Identify which cell holds the provided text, then report its [x, y] central coordinate. 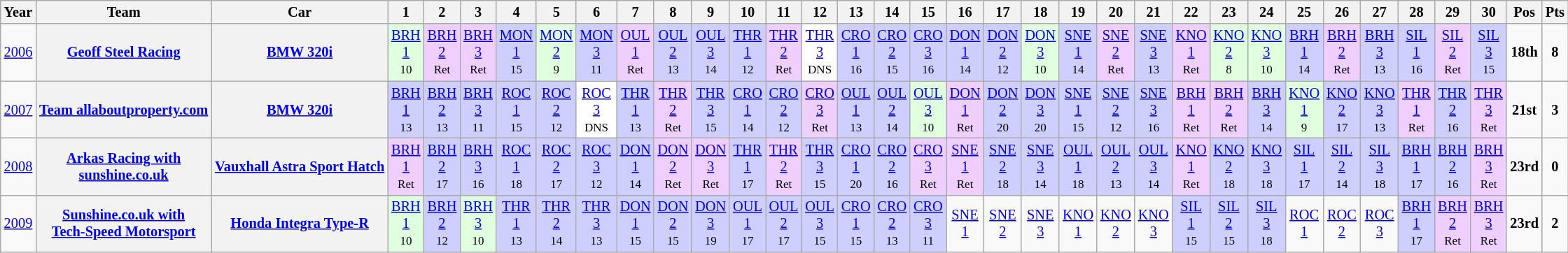
Year [18, 12]
18 [1040, 12]
SIL215 [1228, 224]
CRO316 [928, 52]
CRO114 [748, 110]
SIL117 [1304, 166]
BRH310 [478, 224]
THR117 [748, 166]
CRO213 [892, 224]
15 [928, 12]
SNE114 [1078, 52]
0 [1555, 166]
DON310 [1040, 52]
Team [123, 12]
MON29 [556, 52]
BRH316 [478, 166]
SNE2Ret [1116, 52]
MON311 [596, 52]
OUL310 [928, 110]
ROC118 [517, 166]
THR214 [556, 224]
Pos [1524, 12]
ROC2 [1342, 224]
KNO318 [1266, 166]
Geoff Steel Racing [123, 52]
ROC217 [556, 166]
THR3Ret [1489, 110]
19 [1078, 12]
Vauxhall Astra Sport Hatch [300, 166]
OUL118 [1078, 166]
DON115 [636, 224]
SIL116 [1417, 52]
21st [1524, 110]
ROC1 [1304, 224]
2006 [18, 52]
THR3DNS [820, 52]
24 [1266, 12]
DON215 [673, 224]
CRO216 [892, 166]
KNO1 [1078, 224]
BRH113 [406, 110]
OUL214 [892, 110]
KNO28 [1228, 52]
KNO19 [1304, 110]
SNE2 [1002, 224]
KNO310 [1266, 52]
Pts [1555, 12]
BRH212 [442, 224]
ROC212 [556, 110]
SNE115 [1078, 110]
THR1Ret [1417, 110]
12 [820, 12]
18th [1524, 52]
7 [636, 12]
CRO120 [856, 166]
SNE316 [1154, 110]
CRO212 [784, 110]
DON320 [1040, 110]
SNE3 [1040, 224]
BRH314 [1266, 110]
BRH114 [1304, 52]
ROC3DNS [596, 110]
11 [784, 12]
SNE314 [1040, 166]
26 [1342, 12]
5 [556, 12]
CRO115 [856, 224]
23 [1228, 12]
13 [856, 12]
28 [1417, 12]
BRH213 [442, 110]
SIL315 [1489, 52]
THR216 [1452, 110]
OUL113 [856, 110]
DON319 [710, 224]
KNO217 [1342, 110]
Arkas Racing withsunshine.co.uk [123, 166]
25 [1304, 12]
OUL1Ret [636, 52]
BRH216 [1452, 166]
SNE212 [1116, 110]
29 [1452, 12]
4 [517, 12]
SNE1 [965, 224]
2008 [18, 166]
CRO116 [856, 52]
OUL117 [748, 224]
SNE218 [1002, 166]
KNO2 [1116, 224]
CRO215 [892, 52]
21 [1154, 12]
MON115 [517, 52]
SIL214 [1342, 166]
SIL2Ret [1452, 52]
2009 [18, 224]
SNE313 [1154, 52]
10 [748, 12]
27 [1380, 12]
DON3Ret [710, 166]
SNE1Ret [965, 166]
17 [1002, 12]
ROC3 [1380, 224]
BRH311 [478, 110]
16 [965, 12]
Car [300, 12]
OUL315 [820, 224]
BRH217 [442, 166]
SIL115 [1191, 224]
6 [596, 12]
DON2Ret [673, 166]
THR112 [748, 52]
ROC115 [517, 110]
22 [1191, 12]
DON212 [1002, 52]
DON220 [1002, 110]
Team allaboutproperty.com [123, 110]
CRO311 [928, 224]
2007 [18, 110]
20 [1116, 12]
1 [406, 12]
THR313 [596, 224]
OUL217 [784, 224]
30 [1489, 12]
DON1Ret [965, 110]
KNO313 [1380, 110]
Sunshine.co.uk withTech-Speed Motorsport [123, 224]
KNO3 [1154, 224]
14 [892, 12]
KNO218 [1228, 166]
ROC312 [596, 166]
BRH313 [1380, 52]
9 [710, 12]
Honda Integra Type-R [300, 224]
